Locate the cell with the specified text and output its (X, Y) center coordinate. 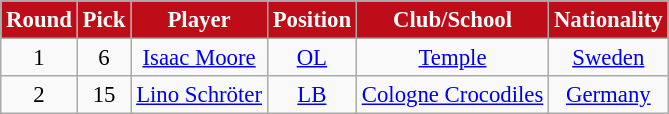
6 (104, 58)
Cologne Crocodiles (452, 95)
Nationality (608, 20)
Player (199, 20)
Position (312, 20)
Germany (608, 95)
15 (104, 95)
Temple (452, 58)
Lino Schröter (199, 95)
Round (39, 20)
Pick (104, 20)
Club/School (452, 20)
2 (39, 95)
LB (312, 95)
Sweden (608, 58)
1 (39, 58)
Isaac Moore (199, 58)
OL (312, 58)
